Detect which cell encompasses the target text, then output its [x, y] center coordinate. 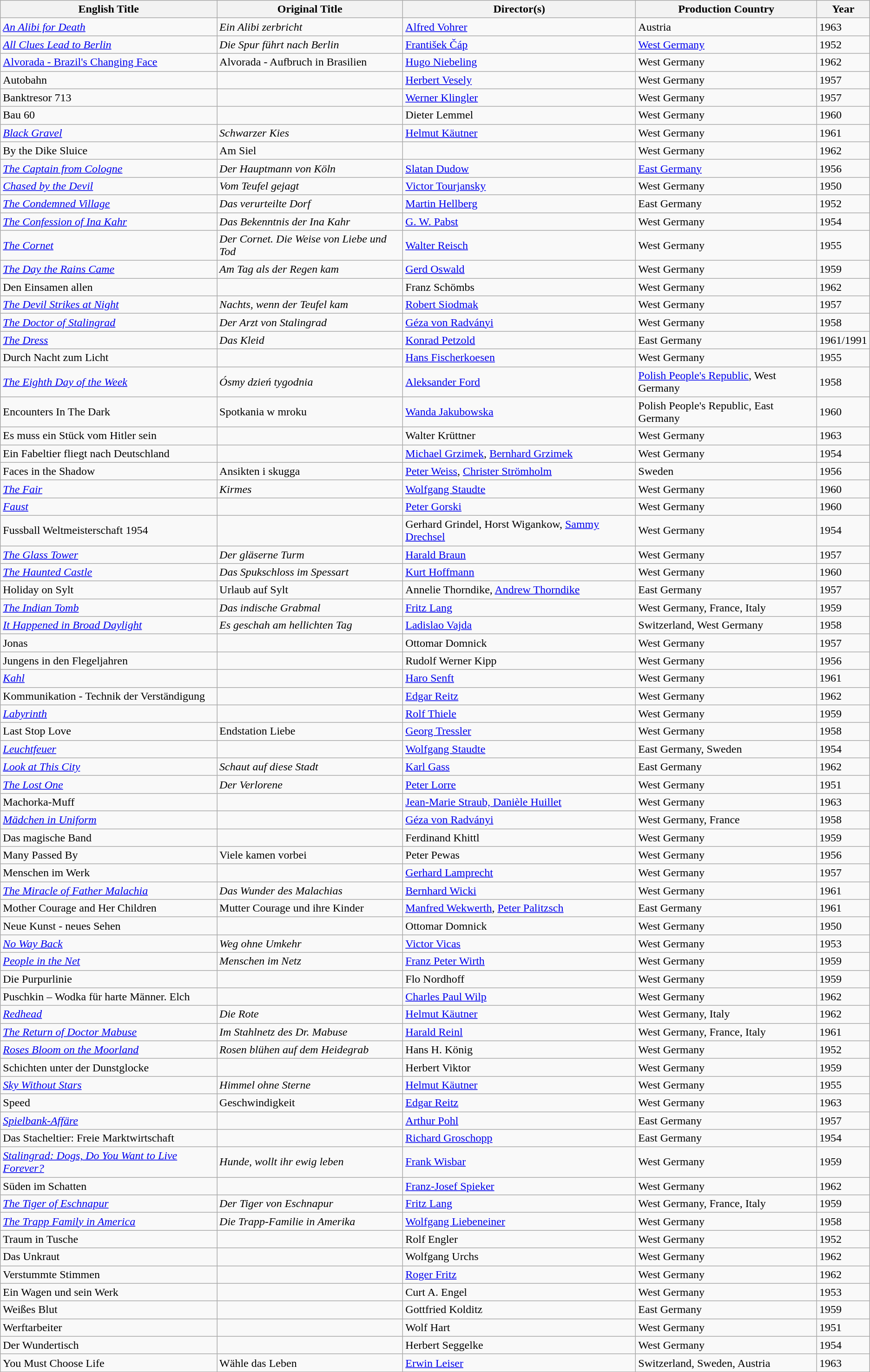
Curt A. Engel [520, 1292]
Speed [109, 1103]
Alvorada - Brazil's Changing Face [109, 62]
Autobahn [109, 80]
English Title [109, 9]
Stalingrad: Dogs, Do You Want to Live Forever? [109, 1162]
Charles Paul Wilp [520, 997]
Nachts, wenn der Teufel kam [310, 305]
Ein Wagen und sein Werk [109, 1292]
Redhead [109, 1014]
Das Bekenntnis der Ina Kahr [310, 222]
Harald Reinl [520, 1032]
An Alibi for Death [109, 27]
Manfred Wekwerth, Peter Palitzsch [520, 908]
Das Unkraut [109, 1257]
Endstation Liebe [310, 731]
Austria [726, 27]
Wanda Jakubowska [520, 412]
The Haunted Castle [109, 572]
Franz-Josef Spieker [520, 1186]
Last Stop Love [109, 731]
Aleksander Ford [520, 382]
Holiday on Sylt [109, 590]
Geschwindigkeit [310, 1103]
Das Kleid [310, 340]
The Return of Doctor Mabuse [109, 1032]
Der Hauptmann von Köln [310, 168]
The Lost One [109, 784]
Mutter Courage und ihre Kinder [310, 908]
Martin Hellberg [520, 204]
Peter Pewas [520, 855]
G. W. Pabst [520, 222]
The Glass Tower [109, 554]
Wolf Hart [520, 1327]
Faust [109, 506]
Hunde, wollt ihr ewig leben [310, 1162]
Jean-Marie Straub, Danièle Huillet [520, 802]
Der Cornet. Die Weise von Liebe und Tod [310, 245]
Schaut auf diese Stadt [310, 767]
Walter Krüttner [520, 436]
Jungens in den Flegeljahren [109, 661]
Herbert Vesely [520, 80]
Spotkania w mroku [310, 412]
Switzerland, West Germany [726, 625]
Gerhard Grindel, Horst Wigankow, Sammy Drechsel [520, 531]
The Miracle of Father Malachia [109, 891]
Polish People's Republic, West Germany [726, 382]
All Clues Lead to Berlin [109, 45]
Hans Fischerkoesen [520, 358]
Die Trapp-Familie in Amerika [310, 1221]
Peter Weiss, Christer Strömholm [520, 471]
Sky Without Stars [109, 1085]
Im Stahlnetz des Dr. Mabuse [310, 1032]
Ferdinand Khittl [520, 838]
Alfred Vohrer [520, 27]
The Captain from Cologne [109, 168]
Faces in the Shadow [109, 471]
Franz Peter Wirth [520, 961]
The Indian Tomb [109, 608]
Das verurteilte Dorf [310, 204]
The Cornet [109, 245]
Puschkin – Wodka für harte Männer. Elch [109, 997]
Schichten unter der Dunstglocke [109, 1067]
Chased by the Devil [109, 186]
Der Arzt von Stalingrad [310, 322]
The Devil Strikes at Night [109, 305]
Mother Courage and Her Children [109, 908]
Rolf Engler [520, 1239]
Rolf Thiele [520, 714]
1961/1991 [843, 340]
Rudolf Werner Kipp [520, 661]
Am Tag als der Regen kam [310, 269]
Ein Fabeltier fliegt nach Deutschland [109, 453]
Karl Gass [520, 767]
Peter Lorre [520, 784]
Es geschah am hellichten Tag [310, 625]
West Germany, Italy [726, 1014]
Menschen im Werk [109, 873]
Es muss ein Stück vom Hitler sein [109, 436]
Konrad Petzold [520, 340]
Walter Reisch [520, 245]
Original Title [310, 9]
Vom Teufel gejagt [310, 186]
Das Wunder des Malachias [310, 891]
Fussball Weltmeisterschaft 1954 [109, 531]
Traum in Tusche [109, 1239]
Roger Fritz [520, 1274]
Switzerland, Sweden, Austria [726, 1363]
Schwarzer Kies [310, 133]
Look at This City [109, 767]
West Germany, France [726, 820]
Alvorada - Aufbruch in Brasilien [310, 62]
Das indische Grabmal [310, 608]
Süden im Schatten [109, 1186]
The Fair [109, 489]
The Tiger of Eschnapur [109, 1204]
People in the Net [109, 961]
Erwin Leiser [520, 1363]
Der gläserne Turm [310, 554]
Das magische Band [109, 838]
Der Verlorene [310, 784]
Gerhard Lamprecht [520, 873]
Wähle das Leben [310, 1363]
The Eighth Day of the Week [109, 382]
Bau 60 [109, 115]
By the Dike Sluice [109, 151]
Der Tiger von Eschnapur [310, 1204]
Hans H. König [520, 1050]
East Germany, Sweden [726, 749]
Menschen im Netz [310, 961]
Many Passed By [109, 855]
Ósmy dzień tygodnia [310, 382]
Robert Siodmak [520, 305]
Ansikten i skugga [310, 471]
Die Rote [310, 1014]
Encounters In The Dark [109, 412]
Ladislao Vajda [520, 625]
František Čáp [520, 45]
Neue Kunst - neues Sehen [109, 926]
Leuchtfeuer [109, 749]
Mädchen in Uniform [109, 820]
Hugo Niebeling [520, 62]
Franz Schömbs [520, 287]
Wolfgang Liebeneiner [520, 1221]
Black Gravel [109, 133]
Bernhard Wicki [520, 891]
Werner Klingler [520, 98]
Am Siel [310, 151]
Michael Grzimek, Bernhard Grzimek [520, 453]
Die Purpurlinie [109, 979]
Die Spur führt nach Berlin [310, 45]
Polish People's Republic, East Germany [726, 412]
The Dress [109, 340]
Machorka-Muff [109, 802]
Flo Nordhoff [520, 979]
No Way Back [109, 944]
Werftarbeiter [109, 1327]
Director(s) [520, 9]
Dieter Lemmel [520, 115]
Der Wundertisch [109, 1345]
Herbert Viktor [520, 1067]
The Day the Rains Came [109, 269]
Kahl [109, 678]
Gottfried Kolditz [520, 1310]
Roses Bloom on the Moorland [109, 1050]
Harald Braun [520, 554]
Kirmes [310, 489]
Den Einsamen allen [109, 287]
Georg Tressler [520, 731]
Victor Vicas [520, 944]
Banktresor 713 [109, 98]
Kurt Hoffmann [520, 572]
Herbert Seggelke [520, 1345]
Labyrinth [109, 714]
Production Country [726, 9]
Weg ohne Umkehr [310, 944]
Urlaub auf Sylt [310, 590]
Durch Nacht zum Licht [109, 358]
Viele kamen vorbei [310, 855]
Ein Alibi zerbricht [310, 27]
Gerd Oswald [520, 269]
Haro Senft [520, 678]
The Confession of Ina Kahr [109, 222]
Peter Gorski [520, 506]
Slatan Dudow [520, 168]
Year [843, 9]
You Must Choose Life [109, 1363]
Richard Groschopp [520, 1138]
Himmel ohne Sterne [310, 1085]
The Trapp Family in America [109, 1221]
Weißes Blut [109, 1310]
Arthur Pohl [520, 1120]
Frank Wisbar [520, 1162]
Jonas [109, 643]
Das Stacheltier: Freie Marktwirtschaft [109, 1138]
The Condemned Village [109, 204]
Kommunikation - Technik der Verständigung [109, 696]
Victor Tourjansky [520, 186]
Wolfgang Urchs [520, 1257]
The Doctor of Stalingrad [109, 322]
Annelie Thorndike, Andrew Thorndike [520, 590]
Verstummte Stimmen [109, 1274]
Rosen blühen auf dem Heidegrab [310, 1050]
Sweden [726, 471]
Das Spukschloss im Spessart [310, 572]
It Happened in Broad Daylight [109, 625]
Spielbank-Affäre [109, 1120]
